Return the [X, Y] coordinate for the center point of the cell that contains the specified text.  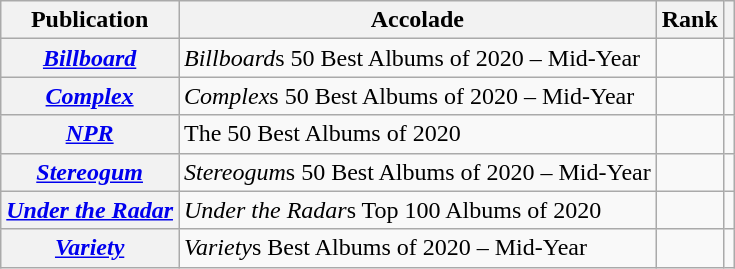
The 50 Best Albums of 2020 [417, 134]
Under the Radar [90, 210]
Stereogum [90, 172]
Billboard [90, 58]
Under the Radars Top 100 Albums of 2020 [417, 210]
Billboards 50 Best Albums of 2020 – Mid-Year [417, 58]
Complex [90, 96]
Variety [90, 248]
Stereogums 50 Best Albums of 2020 – Mid-Year [417, 172]
NPR [90, 134]
Accolade [417, 20]
Complexs 50 Best Albums of 2020 – Mid-Year [417, 96]
Rank [690, 20]
Publication [90, 20]
Varietys Best Albums of 2020 – Mid-Year [417, 248]
